From the cell containing the given text, extract its center point as (x, y) coordinate. 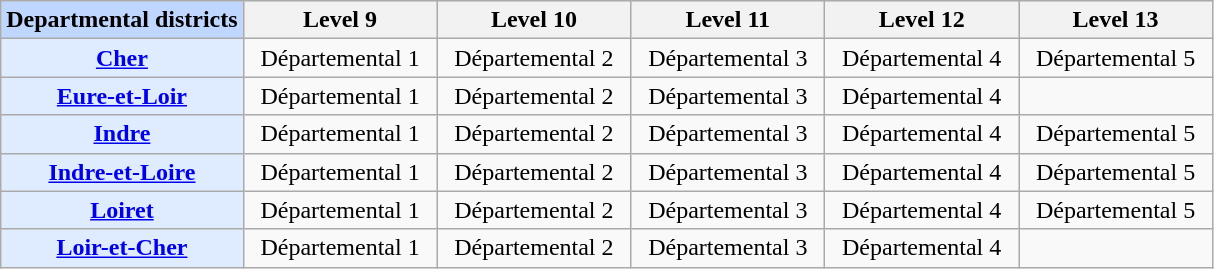
Indre (122, 134)
Level 12 (922, 20)
Level 11 (728, 20)
Loiret (122, 210)
Loir-et-Cher (122, 248)
Level 10 (534, 20)
Eure-et-Loir (122, 96)
Departmental districts (122, 20)
Level 9 (340, 20)
Level 13 (1116, 20)
Indre-et-Loire (122, 172)
Cher (122, 58)
